Pinpoint the cell where the given text exists, returning its (x, y) midpoint coordinate. 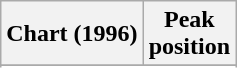
Chart (1996) (72, 34)
Peakposition (189, 34)
